Capture the cell that displays the provided text and extract its (x, y) central coordinate. 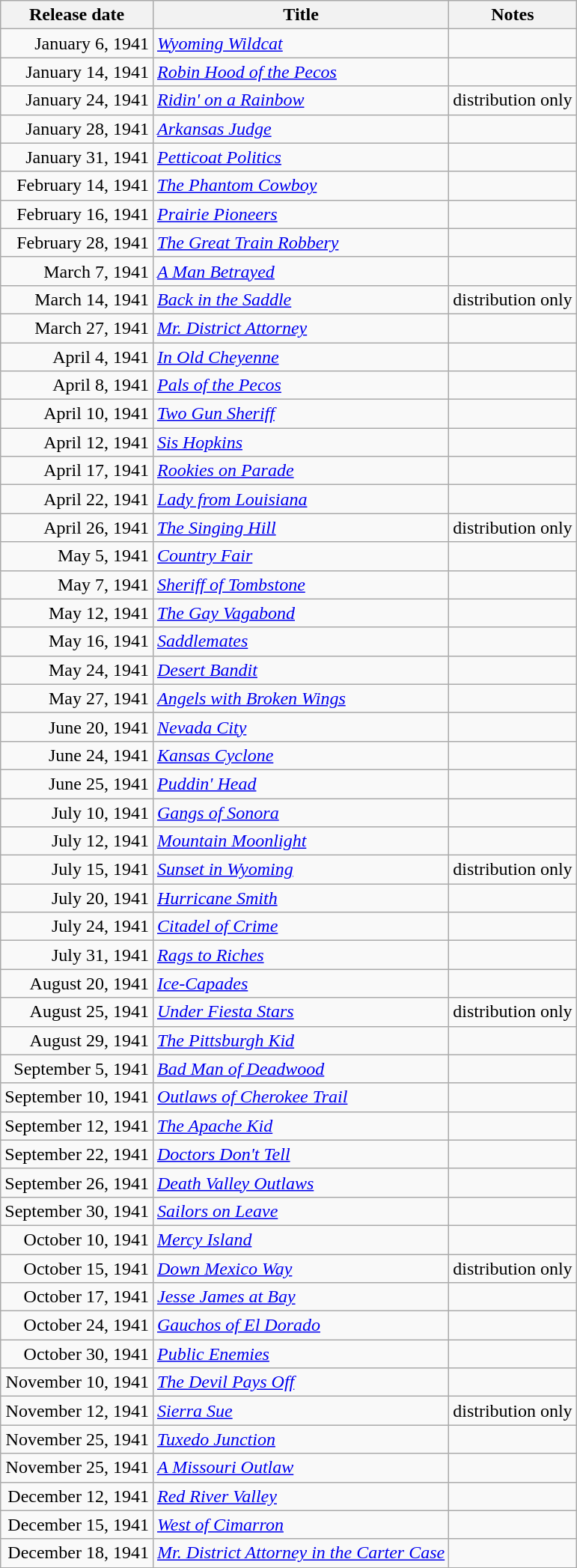
July 10, 1941 (77, 812)
Two Gun Sheriff (301, 414)
January 6, 1941 (77, 43)
April 4, 1941 (77, 357)
January 14, 1941 (77, 72)
June 20, 1941 (77, 727)
Tuxedo Junction (301, 1439)
Under Fiesta Stars (301, 1012)
Gauchos of El Dorado (301, 1326)
Ice-Capades (301, 983)
March 14, 1941 (77, 299)
Sheriff of Tombstone (301, 585)
June 25, 1941 (77, 784)
The Phantom Cowboy (301, 186)
Puddin' Head (301, 784)
September 30, 1941 (77, 1211)
March 27, 1941 (77, 328)
September 22, 1941 (77, 1154)
The Great Train Robbery (301, 242)
In Old Cheyenne (301, 357)
January 28, 1941 (77, 129)
August 20, 1941 (77, 983)
September 26, 1941 (77, 1183)
October 17, 1941 (77, 1297)
January 24, 1941 (77, 100)
April 10, 1941 (77, 414)
Title (301, 15)
February 16, 1941 (77, 214)
Outlaws of Cherokee Trail (301, 1097)
August 29, 1941 (77, 1040)
Petticoat Politics (301, 157)
May 16, 1941 (77, 641)
October 30, 1941 (77, 1354)
Kansas Cyclone (301, 755)
Release date (77, 15)
April 26, 1941 (77, 528)
May 7, 1941 (77, 585)
Sis Hopkins (301, 442)
Desert Bandit (301, 670)
Rags to Riches (301, 955)
Robin Hood of the Pecos (301, 72)
August 25, 1941 (77, 1012)
April 17, 1941 (77, 471)
Angels with Broken Wings (301, 698)
Lady from Louisiana (301, 499)
October 24, 1941 (77, 1326)
A Missouri Outlaw (301, 1468)
Bad Man of Deadwood (301, 1069)
Sailors on Leave (301, 1211)
Hurricane Smith (301, 898)
Wyoming Wildcat (301, 43)
Pals of the Pecos (301, 385)
Death Valley Outlaws (301, 1183)
July 24, 1941 (77, 927)
Sunset in Wyoming (301, 870)
Rookies on Parade (301, 471)
November 12, 1941 (77, 1411)
Citadel of Crime (301, 927)
Down Mexico Way (301, 1269)
October 15, 1941 (77, 1269)
Mr. District Attorney in the Carter Case (301, 1553)
Prairie Pioneers (301, 214)
March 7, 1941 (77, 271)
The Apache Kid (301, 1126)
Red River Valley (301, 1496)
September 5, 1941 (77, 1069)
Ridin' on a Rainbow (301, 100)
November 10, 1941 (77, 1382)
July 12, 1941 (77, 841)
Mr. District Attorney (301, 328)
Mercy Island (301, 1239)
July 31, 1941 (77, 955)
June 24, 1941 (77, 755)
April 12, 1941 (77, 442)
December 18, 1941 (77, 1553)
January 31, 1941 (77, 157)
February 28, 1941 (77, 242)
Nevada City (301, 727)
Arkansas Judge (301, 129)
Gangs of Sonora (301, 812)
Mountain Moonlight (301, 841)
September 10, 1941 (77, 1097)
May 12, 1941 (77, 613)
The Pittsburgh Kid (301, 1040)
December 12, 1941 (77, 1496)
The Singing Hill (301, 528)
May 27, 1941 (77, 698)
May 5, 1941 (77, 556)
September 12, 1941 (77, 1126)
A Man Betrayed (301, 271)
July 15, 1941 (77, 870)
Jesse James at Bay (301, 1297)
April 8, 1941 (77, 385)
Notes (513, 15)
February 14, 1941 (77, 186)
West of Cimarron (301, 1525)
Sierra Sue (301, 1411)
Saddlemates (301, 641)
December 15, 1941 (77, 1525)
Public Enemies (301, 1354)
Back in the Saddle (301, 299)
Doctors Don't Tell (301, 1154)
July 20, 1941 (77, 898)
April 22, 1941 (77, 499)
The Gay Vagabond (301, 613)
The Devil Pays Off (301, 1382)
May 24, 1941 (77, 670)
Country Fair (301, 556)
October 10, 1941 (77, 1239)
